For the text-containing cell, return its midpoint in [x, y] coordinate format. 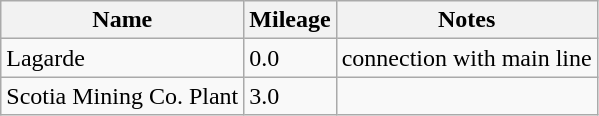
Name [122, 20]
0.0 [290, 58]
Mileage [290, 20]
3.0 [290, 96]
Scotia Mining Co. Plant [122, 96]
Notes [466, 20]
Lagarde [122, 58]
connection with main line [466, 58]
